Find where the given text appears and provide that cell's center as [x, y] coordinate. 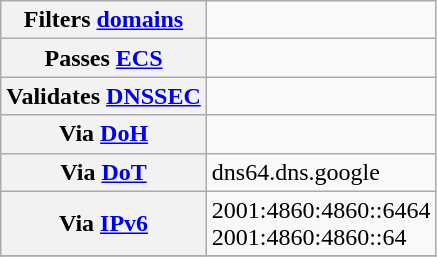
dns64.dns.google [321, 172]
Passes ECS [104, 58]
Filters domains [104, 20]
Via DoH [104, 134]
Validates DNSSEC [104, 96]
2001:4860:4860::64642001:4860:4860::64 [321, 224]
Via IPv6 [104, 224]
Via DoT [104, 172]
